Extract the (x, y) coordinate from the center of the cell holding the provided text.  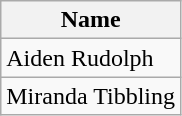
Aiden Rudolph (91, 58)
Miranda Tibbling (91, 96)
Name (91, 20)
